Determine the (x, y) coordinate at the center of the cell enclosing the given text.  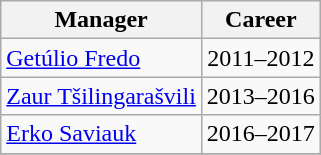
Getúlio Fredo (102, 58)
Manager (102, 20)
Zaur Tšilingarašvili (102, 96)
2011–2012 (260, 58)
2016–2017 (260, 134)
Career (260, 20)
2013–2016 (260, 96)
Erko Saviauk (102, 134)
